Scan for the cell matching the given text and deliver its [x, y] coordinate at center. 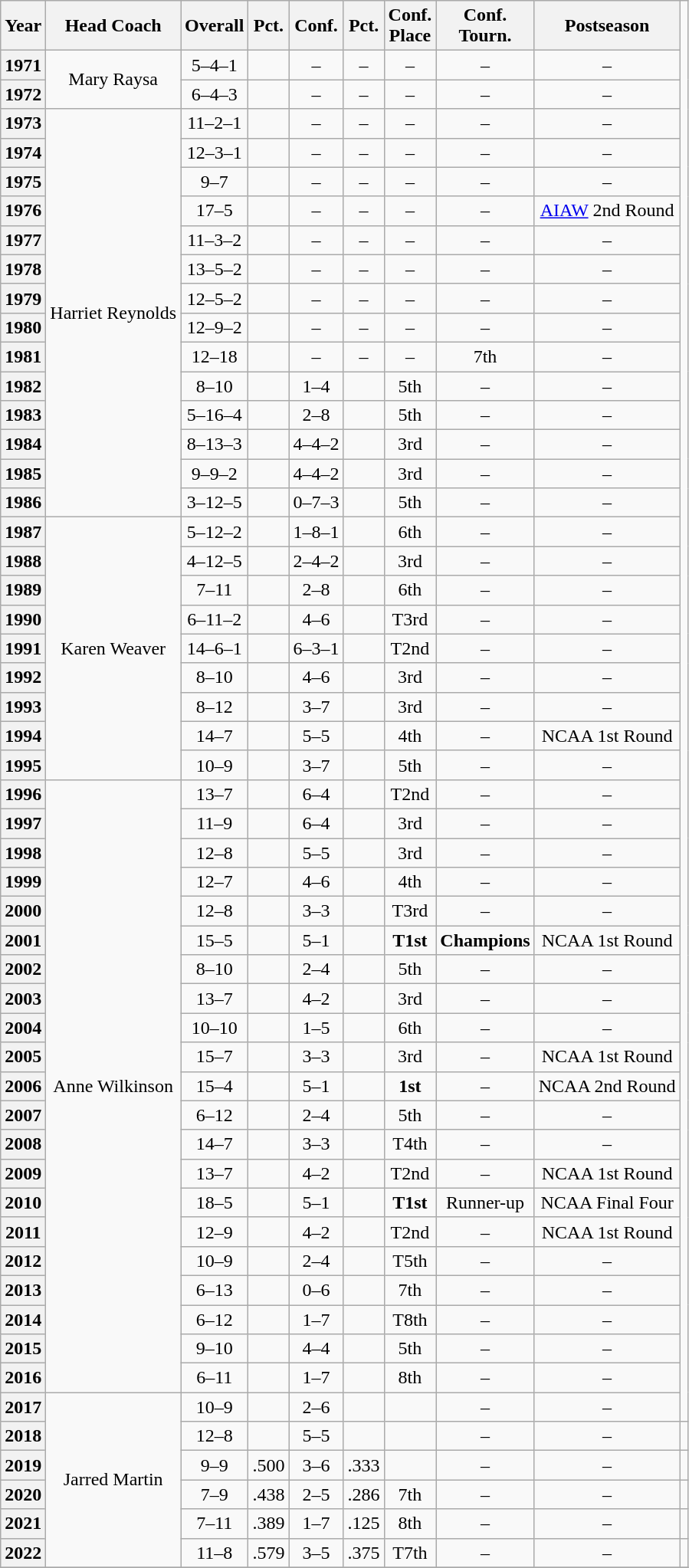
9–7 [215, 182]
11–8 [215, 1553]
Mary Raysa [113, 80]
2012 [23, 1261]
NCAA Final Four [607, 1202]
Overall [215, 26]
2002 [23, 969]
1986 [23, 503]
2009 [23, 1173]
1982 [23, 385]
1988 [23, 561]
12–9 [215, 1232]
4–12–5 [215, 561]
Runner-up [485, 1202]
9–10 [215, 1349]
9–9–2 [215, 474]
2020 [23, 1494]
2016 [23, 1378]
1979 [23, 298]
1989 [23, 590]
T7th [410, 1553]
1974 [23, 153]
12–7 [215, 882]
.579 [268, 1553]
1976 [23, 211]
14–6–1 [215, 648]
Champions [485, 940]
Karen Weaver [113, 648]
2–5 [316, 1494]
.438 [268, 1494]
.500 [268, 1465]
2–6 [316, 1407]
1971 [23, 65]
1–4 [316, 385]
1996 [23, 794]
18–5 [215, 1202]
0–7–3 [316, 503]
17–5 [215, 211]
.125 [363, 1524]
2021 [23, 1524]
1992 [23, 677]
1972 [23, 94]
15–7 [215, 1057]
2011 [23, 1232]
2014 [23, 1319]
1980 [23, 327]
5–4–1 [215, 65]
1983 [23, 415]
1997 [23, 823]
11–3–2 [215, 240]
1998 [23, 853]
.286 [363, 1494]
1990 [23, 619]
Postseason [607, 26]
Conf. [316, 26]
1994 [23, 736]
3–6 [316, 1465]
6–3–1 [316, 648]
6–11 [215, 1378]
3–5 [316, 1553]
12–3–1 [215, 153]
8–12 [215, 707]
8–13–3 [215, 444]
1977 [23, 240]
15–5 [215, 940]
2007 [23, 1115]
T4th [410, 1144]
7–9 [215, 1494]
Harriet Reynolds [113, 313]
3–12–5 [215, 503]
2018 [23, 1436]
.333 [363, 1465]
1985 [23, 474]
Anne Wilkinson [113, 1085]
.389 [268, 1524]
5–16–4 [215, 415]
11–2–1 [215, 123]
2000 [23, 911]
6–11–2 [215, 619]
Jarred Martin [113, 1480]
6–13 [215, 1290]
13–5–2 [215, 269]
1984 [23, 444]
1999 [23, 882]
1975 [23, 182]
2015 [23, 1349]
9–9 [215, 1465]
11–9 [215, 823]
2–4–2 [316, 561]
T8th [410, 1319]
6–4–3 [215, 94]
10–10 [215, 1028]
2005 [23, 1057]
2003 [23, 999]
AIAW 2nd Round [607, 211]
1st [410, 1086]
2010 [23, 1202]
2008 [23, 1144]
1987 [23, 532]
1993 [23, 707]
2022 [23, 1553]
15–4 [215, 1086]
1973 [23, 123]
Year [23, 26]
12–5–2 [215, 298]
2001 [23, 940]
NCAA 2nd Round [607, 1086]
0–6 [316, 1290]
2017 [23, 1407]
12–9–2 [215, 327]
Conf. Place [410, 26]
1981 [23, 356]
1995 [23, 765]
Conf. Tourn. [485, 26]
T5th [410, 1261]
2019 [23, 1465]
2006 [23, 1086]
1–5 [316, 1028]
1–8–1 [316, 532]
12–18 [215, 356]
4–4 [316, 1349]
2004 [23, 1028]
1978 [23, 269]
5–12–2 [215, 532]
.375 [363, 1553]
1991 [23, 648]
Head Coach [113, 26]
2013 [23, 1290]
